Provide the [X, Y] coordinate of the cell's center where the given text is located.  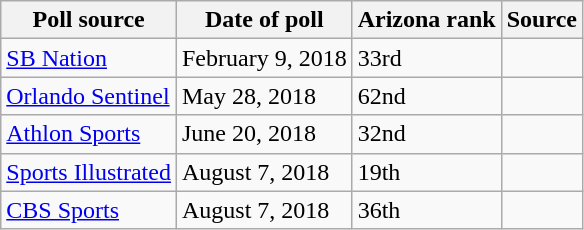
19th [426, 172]
Athlon Sports [89, 134]
February 9, 2018 [264, 58]
May 28, 2018 [264, 96]
SB Nation [89, 58]
Source [542, 20]
Poll source [89, 20]
CBS Sports [89, 210]
62nd [426, 96]
Date of poll [264, 20]
36th [426, 210]
June 20, 2018 [264, 134]
Arizona rank [426, 20]
32nd [426, 134]
Orlando Sentinel [89, 96]
Sports Illustrated [89, 172]
33rd [426, 58]
